Identify which cell holds the provided text, then report its [x, y] central coordinate. 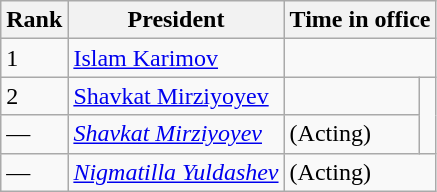
President [176, 20]
Nigmatilla Yuldashev [176, 172]
1 [34, 58]
Islam Karimov [176, 58]
Rank [34, 20]
Time in office [360, 20]
2 [34, 96]
